Locate the cell with the specified text and output its [X, Y] center coordinate. 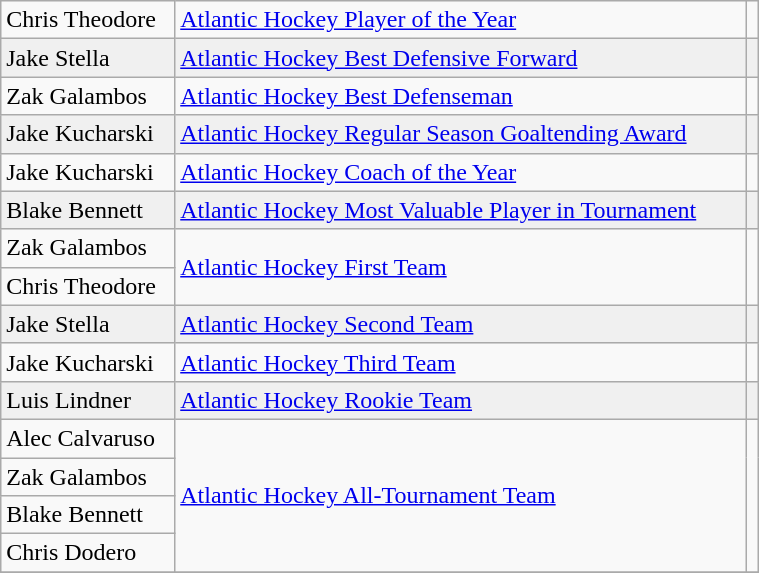
Atlantic Hockey Best Defensive Forward [460, 58]
Alec Calvaruso [88, 438]
Atlantic Hockey Player of the Year [460, 20]
Chris Dodero [88, 553]
Luis Lindner [88, 400]
Atlantic Hockey Third Team [460, 362]
Atlantic Hockey First Team [460, 267]
Atlantic Hockey Most Valuable Player in Tournament [460, 210]
Atlantic Hockey Regular Season Goaltending Award [460, 134]
Atlantic Hockey Second Team [460, 324]
Atlantic Hockey All-Tournament Team [460, 495]
Atlantic Hockey Best Defenseman [460, 96]
Atlantic Hockey Rookie Team [460, 400]
Atlantic Hockey Coach of the Year [460, 172]
